Output the (X, Y) coordinate of the center of the cell containing the given text.  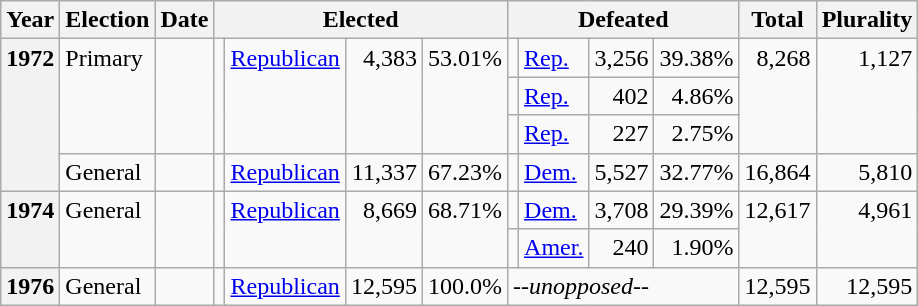
Year (30, 20)
8,669 (384, 229)
3,708 (622, 210)
53.01% (464, 96)
12,617 (778, 229)
5,527 (622, 172)
16,864 (778, 172)
1.90% (696, 248)
1972 (30, 115)
4.86% (696, 96)
240 (622, 248)
Total (778, 20)
32.77% (696, 172)
Amer. (554, 248)
39.38% (696, 58)
Date (184, 20)
--unopposed-- (623, 286)
68.71% (464, 229)
8,268 (778, 96)
3,256 (622, 58)
4,961 (867, 229)
11,337 (384, 172)
Election (108, 20)
402 (622, 96)
5,810 (867, 172)
Elected (361, 20)
Plurality (867, 20)
Defeated (623, 20)
67.23% (464, 172)
227 (622, 134)
100.0% (464, 286)
1974 (30, 229)
2.75% (696, 134)
Primary (108, 96)
1976 (30, 286)
29.39% (696, 210)
1,127 (867, 96)
4,383 (384, 96)
